Return the [x, y] coordinate for the center point of the cell that contains the specified text.  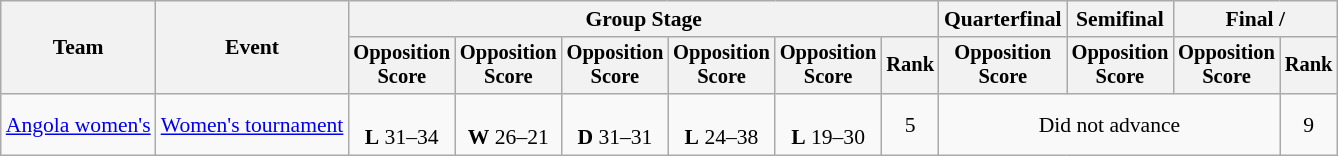
L 24–38 [722, 124]
Event [252, 48]
5 [910, 124]
Angola women's [78, 124]
Women's tournament [252, 124]
9 [1309, 124]
Semifinal [1120, 19]
L 31–34 [402, 124]
Did not advance [1110, 124]
L 19–30 [828, 124]
Quarterfinal [1003, 19]
D 31–31 [616, 124]
Team [78, 48]
Group Stage [644, 19]
Final / [1255, 19]
W 26–21 [508, 124]
